Search for the cell housing the specified text and yield its [X, Y] center coordinate. 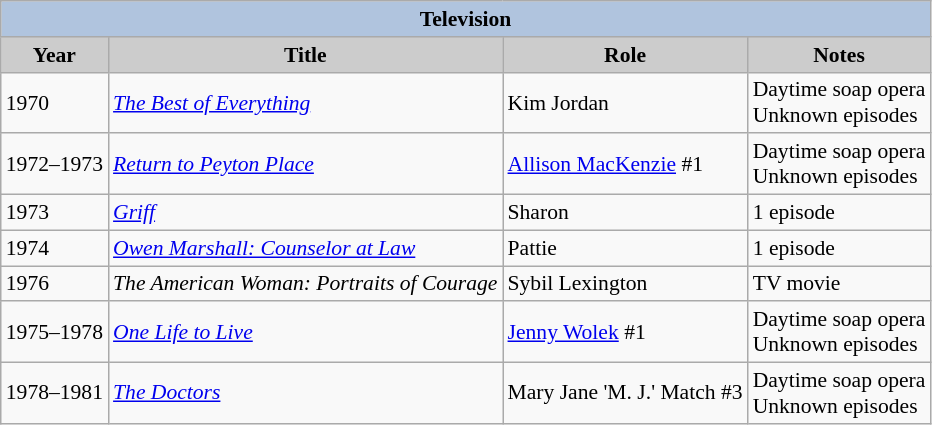
Return to Peyton Place [305, 164]
Notes [840, 55]
1973 [54, 213]
1970 [54, 102]
Allison MacKenzie #1 [624, 164]
1974 [54, 248]
Pattie [624, 248]
Owen Marshall: Counselor at Law [305, 248]
The Best of Everything [305, 102]
1978–1981 [54, 394]
The American Woman: Portraits of Courage [305, 284]
Mary Jane 'M. J.' Match #3 [624, 394]
Griff [305, 213]
1972–1973 [54, 164]
Year [54, 55]
Kim Jordan [624, 102]
The Doctors [305, 394]
Sybil Lexington [624, 284]
TV movie [840, 284]
One Life to Live [305, 332]
Role [624, 55]
1976 [54, 284]
Title [305, 55]
Jenny Wolek #1 [624, 332]
Sharon [624, 213]
1975–1978 [54, 332]
Television [466, 19]
